Find where the given text appears and provide that cell's center as [x, y] coordinate. 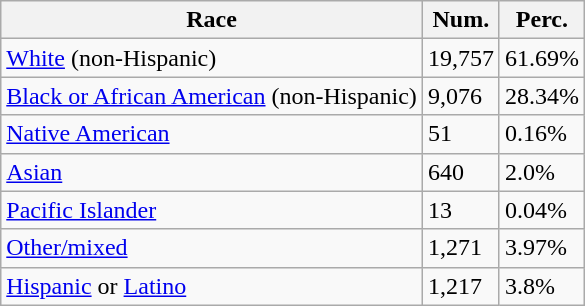
Hispanic or Latino [212, 286]
13 [460, 210]
Race [212, 20]
0.04% [542, 210]
9,076 [460, 96]
Native American [212, 134]
White (non-Hispanic) [212, 58]
19,757 [460, 58]
Perc. [542, 20]
Asian [212, 172]
1,271 [460, 248]
Pacific Islander [212, 210]
640 [460, 172]
Black or African American (non-Hispanic) [212, 96]
Other/mixed [212, 248]
1,217 [460, 286]
Num. [460, 20]
3.97% [542, 248]
2.0% [542, 172]
3.8% [542, 286]
61.69% [542, 58]
28.34% [542, 96]
0.16% [542, 134]
51 [460, 134]
